Locate the cell with the specified text and output its [X, Y] center coordinate. 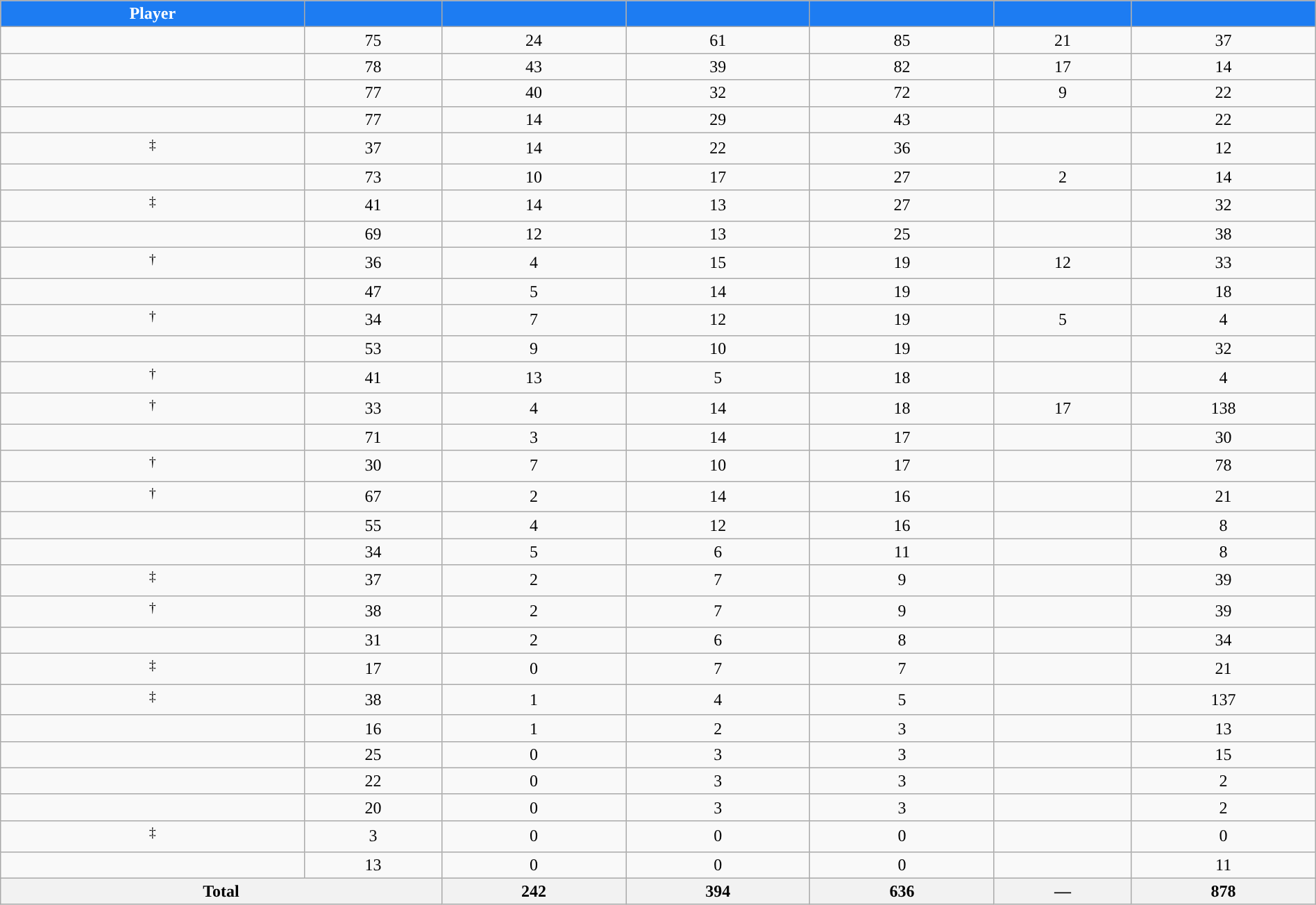
138 [1223, 408]
55 [373, 525]
71 [373, 437]
40 [533, 93]
75 [373, 40]
Total [221, 891]
85 [902, 40]
72 [902, 93]
29 [718, 119]
137 [1223, 700]
47 [373, 291]
24 [533, 40]
67 [373, 497]
242 [533, 891]
69 [373, 234]
636 [902, 891]
394 [718, 891]
20 [373, 807]
878 [1223, 891]
— [1063, 891]
31 [373, 640]
53 [373, 348]
Player [153, 14]
73 [373, 177]
82 [902, 67]
61 [718, 40]
